Search for the cell housing the specified text and yield its [X, Y] center coordinate. 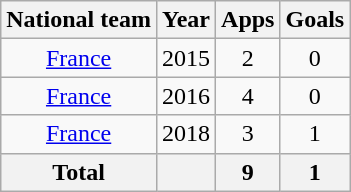
2015 [186, 58]
2018 [186, 134]
4 [248, 96]
Goals [315, 20]
National team [79, 20]
Apps [248, 20]
9 [248, 172]
2 [248, 58]
Year [186, 20]
3 [248, 134]
2016 [186, 96]
Total [79, 172]
